Return the [x, y] coordinate for the center point of the cell that contains the specified text.  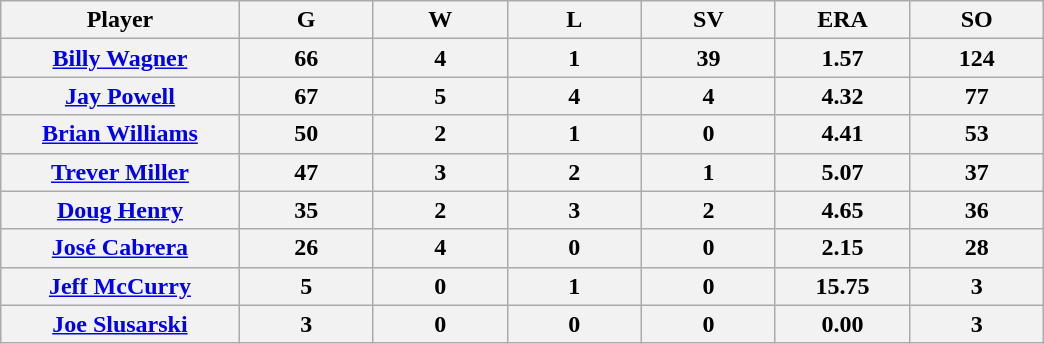
2.15 [842, 248]
Player [120, 20]
37 [977, 172]
W [440, 20]
15.75 [842, 286]
Brian Williams [120, 134]
5.07 [842, 172]
28 [977, 248]
Doug Henry [120, 210]
SV [708, 20]
36 [977, 210]
Billy Wagner [120, 58]
1.57 [842, 58]
4.41 [842, 134]
Jay Powell [120, 96]
4.65 [842, 210]
SO [977, 20]
Trever Miller [120, 172]
ERA [842, 20]
124 [977, 58]
39 [708, 58]
67 [306, 96]
50 [306, 134]
66 [306, 58]
José Cabrera [120, 248]
L [574, 20]
35 [306, 210]
77 [977, 96]
53 [977, 134]
47 [306, 172]
26 [306, 248]
G [306, 20]
4.32 [842, 96]
Joe Slusarski [120, 324]
0.00 [842, 324]
Jeff McCurry [120, 286]
